Provide the [X, Y] coordinate of the cell's center where the given text is located.  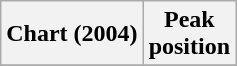
Chart (2004) [72, 34]
Peakposition [189, 34]
